Detect which cell encompasses the target text, then output its (X, Y) center coordinate. 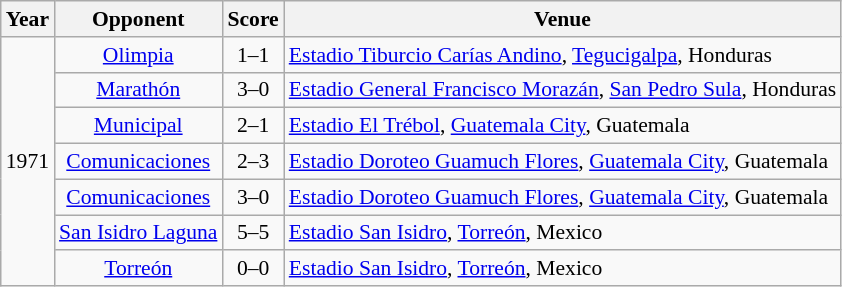
Venue (562, 19)
2–3 (252, 162)
Estadio General Francisco Morazán, San Pedro Sula, Honduras (562, 90)
Torreón (138, 269)
Estadio Tiburcio Carías Andino, Tegucigalpa, Honduras (562, 55)
Municipal (138, 126)
5–5 (252, 233)
0–0 (252, 269)
Olimpia (138, 55)
1971 (28, 162)
San Isidro Laguna (138, 233)
1–1 (252, 55)
Marathón (138, 90)
Opponent (138, 19)
Estadio El Trébol, Guatemala City, Guatemala (562, 126)
Score (252, 19)
2–1 (252, 126)
Year (28, 19)
